Return [X, Y] of the center of cell containing provided text 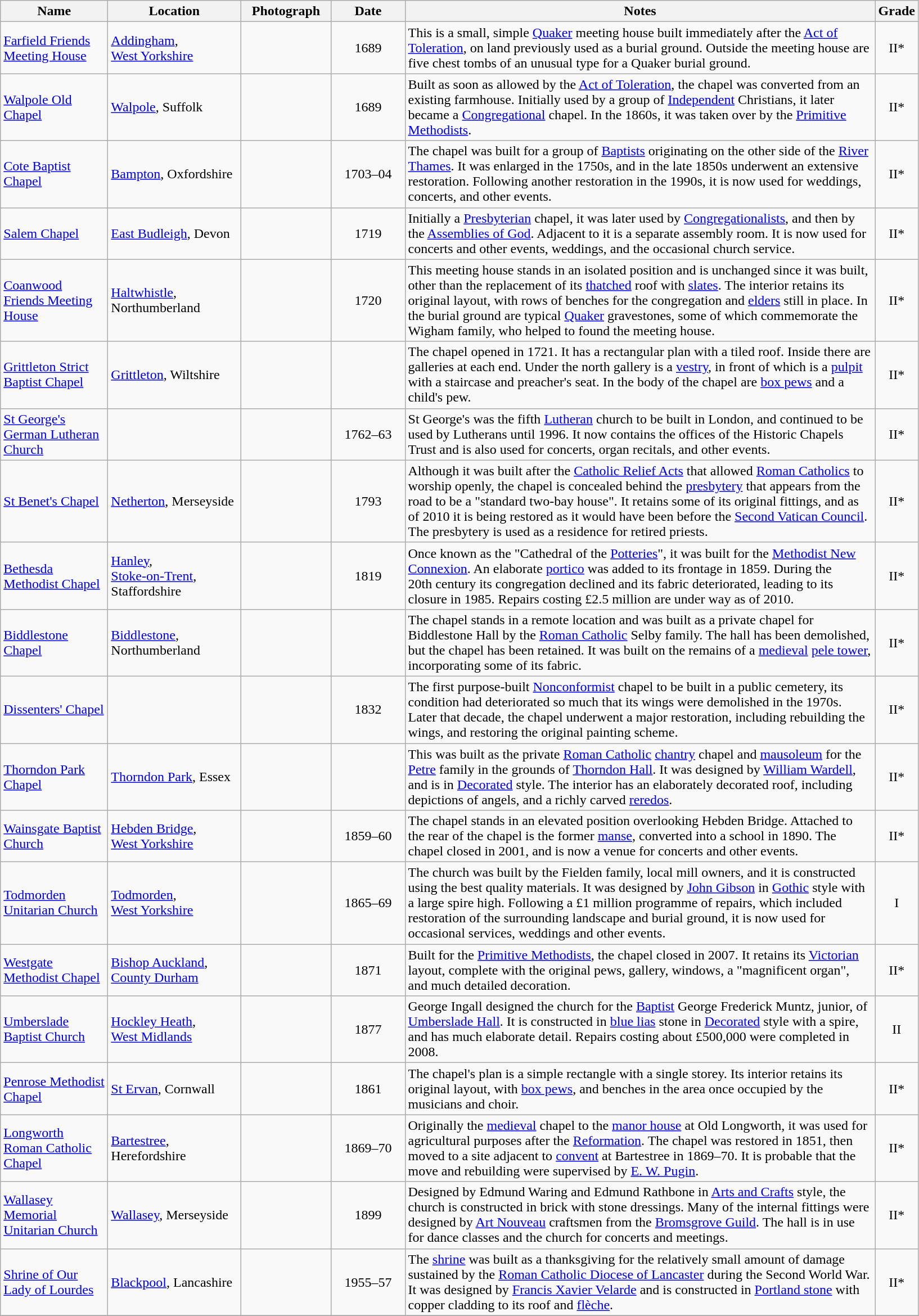
Grittleton Strict Baptist Chapel [54, 375]
Bampton, Oxfordshire [174, 174]
Biddlestone, Northumberland [174, 642]
1793 [368, 501]
Shrine of Our Lady of Lourdes [54, 1282]
Addingham,West Yorkshire [174, 48]
Wainsgate Baptist Church [54, 836]
1832 [368, 710]
Bishop Auckland,County Durham [174, 970]
1719 [368, 233]
St George's German Lutheran Church [54, 434]
Farfield Friends Meeting House [54, 48]
Location [174, 11]
Haltwhistle, Northumberland [174, 300]
Blackpool, Lancashire [174, 1282]
St Benet's Chapel [54, 501]
Longworth Roman Catholic Chapel [54, 1148]
II [897, 1029]
I [897, 903]
Coanwood Friends Meeting House [54, 300]
Name [54, 11]
East Budleigh, Devon [174, 233]
Photograph [286, 11]
1720 [368, 300]
1865–69 [368, 903]
Todmorden,West Yorkshire [174, 903]
1899 [368, 1215]
1877 [368, 1029]
Cote Baptist Chapel [54, 174]
1871 [368, 970]
Westgate Methodist Chapel [54, 970]
Grittleton, Wiltshire [174, 375]
Hockley Heath,West Midlands [174, 1029]
1762–63 [368, 434]
Walpole Old Chapel [54, 107]
Penrose Methodist Chapel [54, 1089]
1859–60 [368, 836]
Wallasey Memorial Unitarian Church [54, 1215]
Salem Chapel [54, 233]
Thorndon Park Chapel [54, 777]
1955–57 [368, 1282]
Umberslade Baptist Church [54, 1029]
1703–04 [368, 174]
Wallasey, Merseyside [174, 1215]
St Ervan, Cornwall [174, 1089]
1869–70 [368, 1148]
Grade [897, 11]
Hebden Bridge,West Yorkshire [174, 836]
Bethesda Methodist Chapel [54, 576]
Bartestree, Herefordshire [174, 1148]
Biddlestone Chapel [54, 642]
Thorndon Park, Essex [174, 777]
1861 [368, 1089]
Netherton, Merseyside [174, 501]
Hanley,Stoke-on-Trent, Staffordshire [174, 576]
1819 [368, 576]
Walpole, Suffolk [174, 107]
Todmorden Unitarian Church [54, 903]
Dissenters' Chapel [54, 710]
Date [368, 11]
Notes [640, 11]
